Pinpoint the cell where the given text exists, returning its [X, Y] midpoint coordinate. 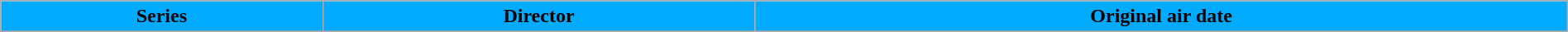
Series [162, 16]
Original air date [1161, 16]
Director [539, 16]
